Provide the [x, y] coordinate of the cell's center where the given text is located.  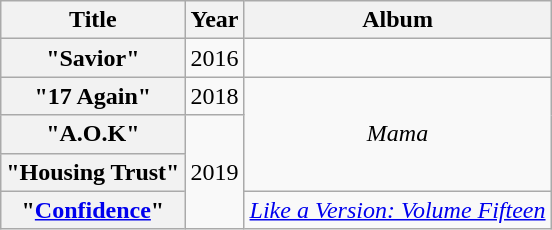
2018 [214, 96]
Album [398, 20]
Year [214, 20]
Like a Version: Volume Fifteen [398, 210]
"17 Again" [93, 96]
"A.O.K" [93, 134]
Title [93, 20]
2019 [214, 172]
2016 [214, 58]
"Confidence" [93, 210]
"Housing Trust" [93, 172]
Mama [398, 134]
"Savior" [93, 58]
